Determine the (X, Y) coordinate at the center of the cell enclosing the given text.  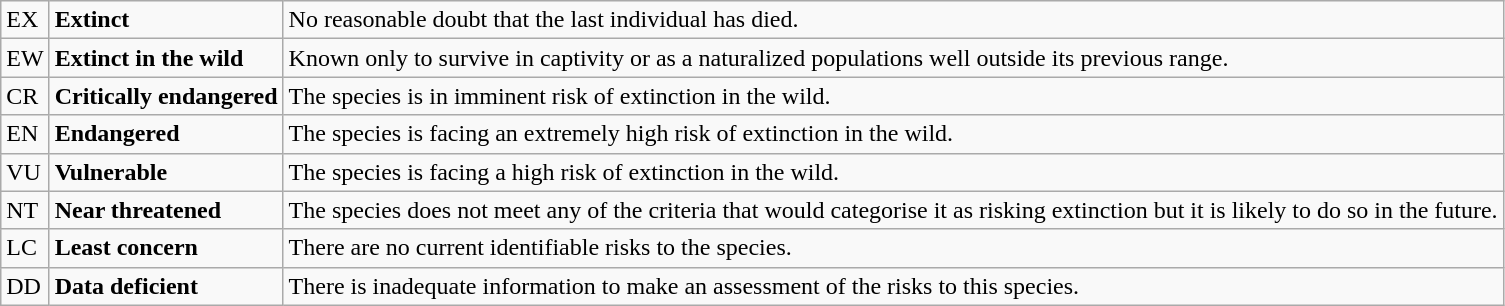
The species is in imminent risk of extinction in the wild. (893, 96)
LC (25, 248)
VU (25, 172)
EX (25, 20)
Critically endangered (166, 96)
Data deficient (166, 286)
Extinct in the wild (166, 58)
The species is facing a high risk of extinction in the wild. (893, 172)
There are no current identifiable risks to the species. (893, 248)
CR (25, 96)
Least concern (166, 248)
EW (25, 58)
Vulnerable (166, 172)
NT (25, 210)
There is inadequate information to make an assessment of the risks to this species. (893, 286)
Known only to survive in captivity or as a naturalized populations well outside its previous range. (893, 58)
The species is facing an extremely high risk of extinction in the wild. (893, 134)
Near threatened (166, 210)
The species does not meet any of the criteria that would categorise it as risking extinction but it is likely to do so in the future. (893, 210)
DD (25, 286)
Extinct (166, 20)
EN (25, 134)
Endangered (166, 134)
No reasonable doubt that the last individual has died. (893, 20)
